Determine the (X, Y) coordinate at the center of the cell enclosing the given text.  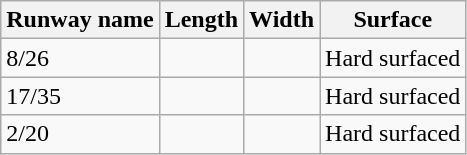
Surface (393, 20)
Width (282, 20)
Runway name (80, 20)
8/26 (80, 58)
2/20 (80, 134)
Length (201, 20)
17/35 (80, 96)
